Pinpoint the cell where the given text exists, returning its [X, Y] midpoint coordinate. 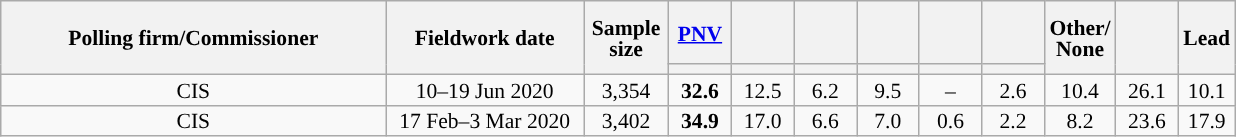
Lead [1206, 38]
9.5 [888, 90]
32.6 [700, 90]
17.0 [762, 120]
26.1 [1148, 90]
3,402 [626, 120]
Sample size [626, 38]
8.2 [1080, 120]
6.6 [826, 120]
12.5 [762, 90]
10.1 [1206, 90]
Polling firm/Commissioner [194, 38]
0.6 [950, 120]
– [950, 90]
10.4 [1080, 90]
3,354 [626, 90]
17 Feb–3 Mar 2020 [485, 120]
Other/None [1080, 38]
34.9 [700, 120]
Fieldwork date [485, 38]
23.6 [1148, 120]
7.0 [888, 120]
2.6 [1014, 90]
6.2 [826, 90]
2.2 [1014, 120]
PNV [700, 32]
17.9 [1206, 120]
10–19 Jun 2020 [485, 90]
